Detect which cell encompasses the target text, then output its [X, Y] center coordinate. 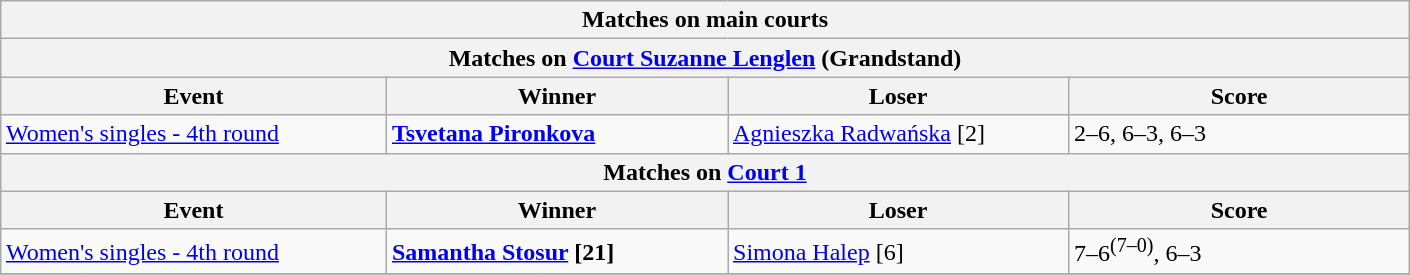
Matches on Court 1 [704, 172]
Tsvetana Pironkova [556, 134]
Simona Halep [6] [898, 252]
Samantha Stosur [21] [556, 252]
Matches on Court Suzanne Lenglen (Grandstand) [704, 58]
Matches on main courts [704, 20]
Agnieszka Radwańska [2] [898, 134]
2–6, 6–3, 6–3 [1240, 134]
7–6(7–0), 6–3 [1240, 252]
